From the cell containing the given text, extract its center point as [X, Y] coordinate. 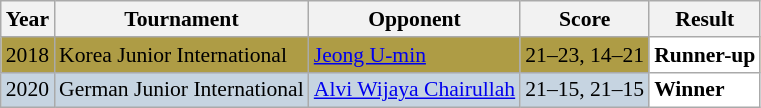
Alvi Wijaya Chairullah [415, 90]
21–23, 14–21 [584, 55]
2018 [28, 55]
Opponent [415, 19]
Result [704, 19]
21–15, 21–15 [584, 90]
Winner [704, 90]
2020 [28, 90]
Tournament [182, 19]
Jeong U-min [415, 55]
German Junior International [182, 90]
Runner-up [704, 55]
Korea Junior International [182, 55]
Score [584, 19]
Year [28, 19]
